Output the (x, y) coordinate of the center of the cell containing the given text.  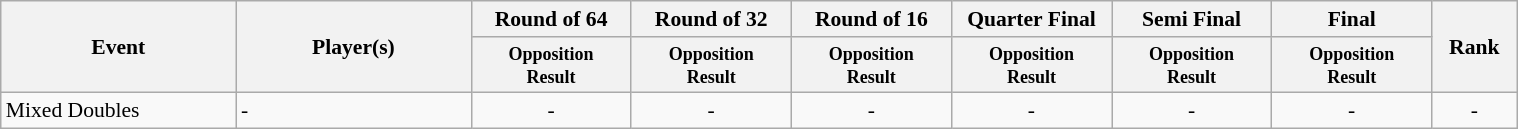
Round of 64 (551, 19)
Event (118, 47)
Rank (1474, 47)
Mixed Doubles (118, 111)
Quarter Final (1031, 19)
Round of 32 (711, 19)
Player(s) (354, 47)
Round of 16 (871, 19)
Semi Final (1192, 19)
Final (1352, 19)
